Pinpoint the cell where the given text exists, returning its [x, y] midpoint coordinate. 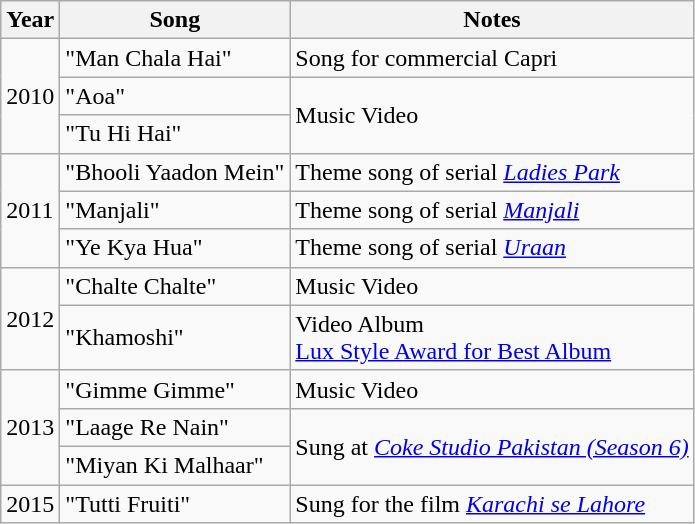
"Laage Re Nain" [175, 427]
Notes [492, 20]
Video AlbumLux Style Award for Best Album [492, 338]
"Gimme Gimme" [175, 389]
"Manjali" [175, 210]
"Miyan Ki Malhaar" [175, 465]
"Chalte Chalte" [175, 286]
"Ye Kya Hua" [175, 248]
"Tutti Fruiti" [175, 503]
"Bhooli Yaadon Mein" [175, 172]
"Aoa" [175, 96]
Theme song of serial Manjali [492, 210]
Theme song of serial Uraan [492, 248]
Sung at Coke Studio Pakistan (Season 6) [492, 446]
Song [175, 20]
2013 [30, 427]
Sung for the film Karachi se Lahore [492, 503]
Year [30, 20]
"Man Chala Hai" [175, 58]
Song for commercial Capri [492, 58]
Theme song of serial Ladies Park [492, 172]
2010 [30, 96]
"Khamoshi" [175, 338]
2012 [30, 318]
"Tu Hi Hai" [175, 134]
2011 [30, 210]
2015 [30, 503]
